Determine the (X, Y) coordinate at the center of the cell enclosing the given text.  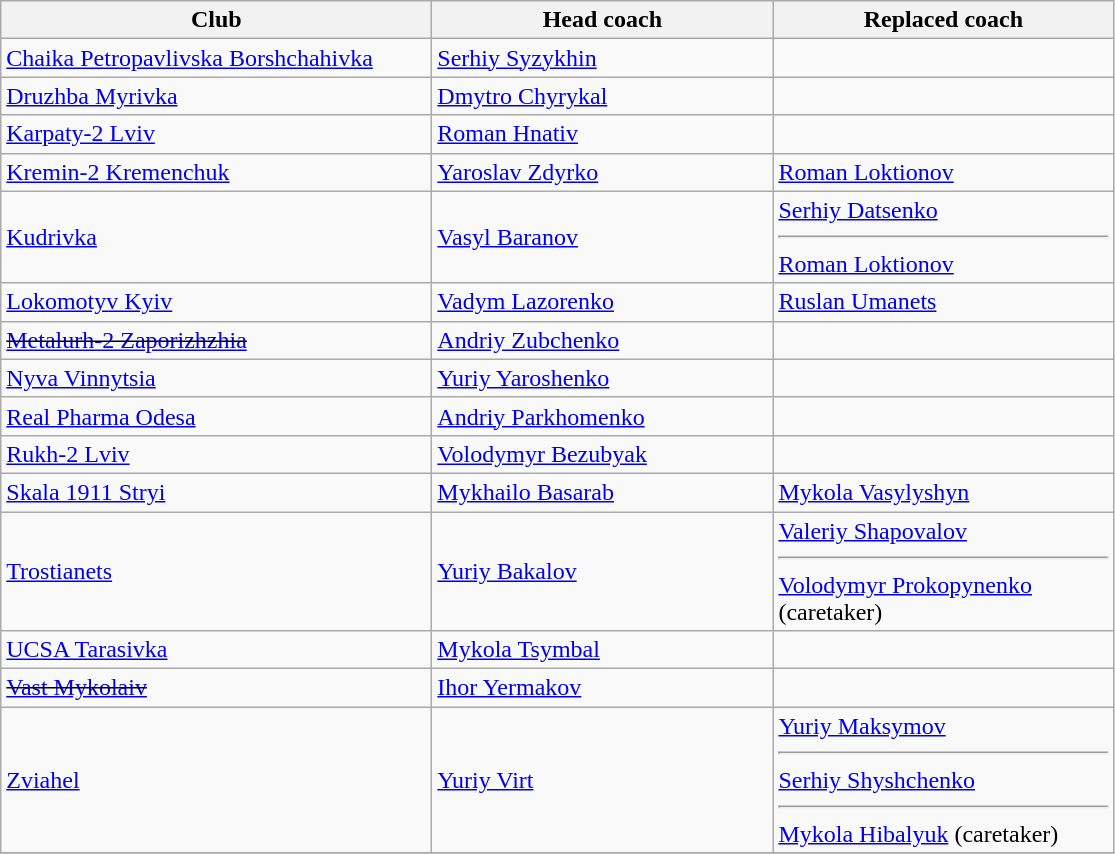
Valeriy ShapovalovVolodymyr Prokopynenko (caretaker) (944, 572)
Andriy Zubchenko (602, 340)
Kremin-2 Kremenchuk (216, 172)
Mykola Vasylyshyn (944, 492)
Vasyl Baranov (602, 237)
Andriy Parkhomenko (602, 416)
Dmytro Chyrykal (602, 96)
Club (216, 20)
Yuriy Yaroshenko (602, 378)
Kudrivka (216, 237)
Mykhailo Basarab (602, 492)
Lokomotyv Kyiv (216, 302)
Rukh-2 Lviv (216, 454)
Vast Mykolaiv (216, 688)
Ihor Yermakov (602, 688)
Serhiy DatsenkoRoman Loktionov (944, 237)
Head coach (602, 20)
Replaced coach (944, 20)
Serhiy Syzykhin (602, 58)
Ruslan Umanets (944, 302)
Real Pharma Odesa (216, 416)
Skala 1911 Stryi (216, 492)
Yuriy MaksymovSerhiy ShyshchenkoMykola Hibalyuk (caretaker) (944, 780)
Vadym Lazorenko (602, 302)
Mykola Tsymbal (602, 650)
Metalurh-2 Zaporizhzhia (216, 340)
Volodymyr Bezubyak (602, 454)
Zviahel (216, 780)
Roman Hnativ (602, 134)
Roman Loktionov (944, 172)
Karpaty-2 Lviv (216, 134)
Yuriy Bakalov (602, 572)
UCSA Tarasivka (216, 650)
Chaika Petropavlivska Borshchahivka (216, 58)
Yaroslav Zdyrko (602, 172)
Yuriy Virt (602, 780)
Nyva Vinnytsia (216, 378)
Druzhba Myrivka (216, 96)
Trostianets (216, 572)
